For the text-containing cell, return its midpoint in (X, Y) coordinate format. 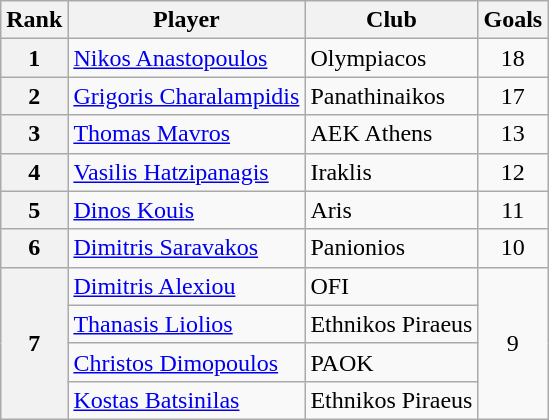
Vasilis Hatzipanagis (186, 172)
Dinos Kouis (186, 210)
13 (513, 134)
Dimitris Alexiou (186, 286)
Grigoris Charalampidis (186, 96)
OFI (392, 286)
9 (513, 343)
AEK Athens (392, 134)
Club (392, 20)
5 (34, 210)
Panionios (392, 248)
PAOK (392, 362)
17 (513, 96)
Kostas Batsinilas (186, 400)
Goals (513, 20)
Dimitris Saravakos (186, 248)
Olympiacos (392, 58)
18 (513, 58)
Thomas Mavros (186, 134)
Rank (34, 20)
Thanasis Liolios (186, 324)
6 (34, 248)
2 (34, 96)
12 (513, 172)
Player (186, 20)
10 (513, 248)
4 (34, 172)
Panathinaikos (392, 96)
Iraklis (392, 172)
1 (34, 58)
Aris (392, 210)
11 (513, 210)
3 (34, 134)
7 (34, 343)
Christos Dimopoulos (186, 362)
Nikos Anastopoulos (186, 58)
